Detect which cell encompasses the target text, then output its (x, y) center coordinate. 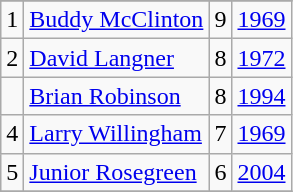
1 (12, 20)
2 (12, 58)
1994 (262, 96)
1972 (262, 58)
7 (220, 134)
Brian Robinson (116, 96)
Buddy McClinton (116, 20)
Junior Rosegreen (116, 172)
Larry Willingham (116, 134)
9 (220, 20)
David Langner (116, 58)
4 (12, 134)
2004 (262, 172)
6 (220, 172)
5 (12, 172)
